Locate the cell with the specified text and output its (X, Y) center coordinate. 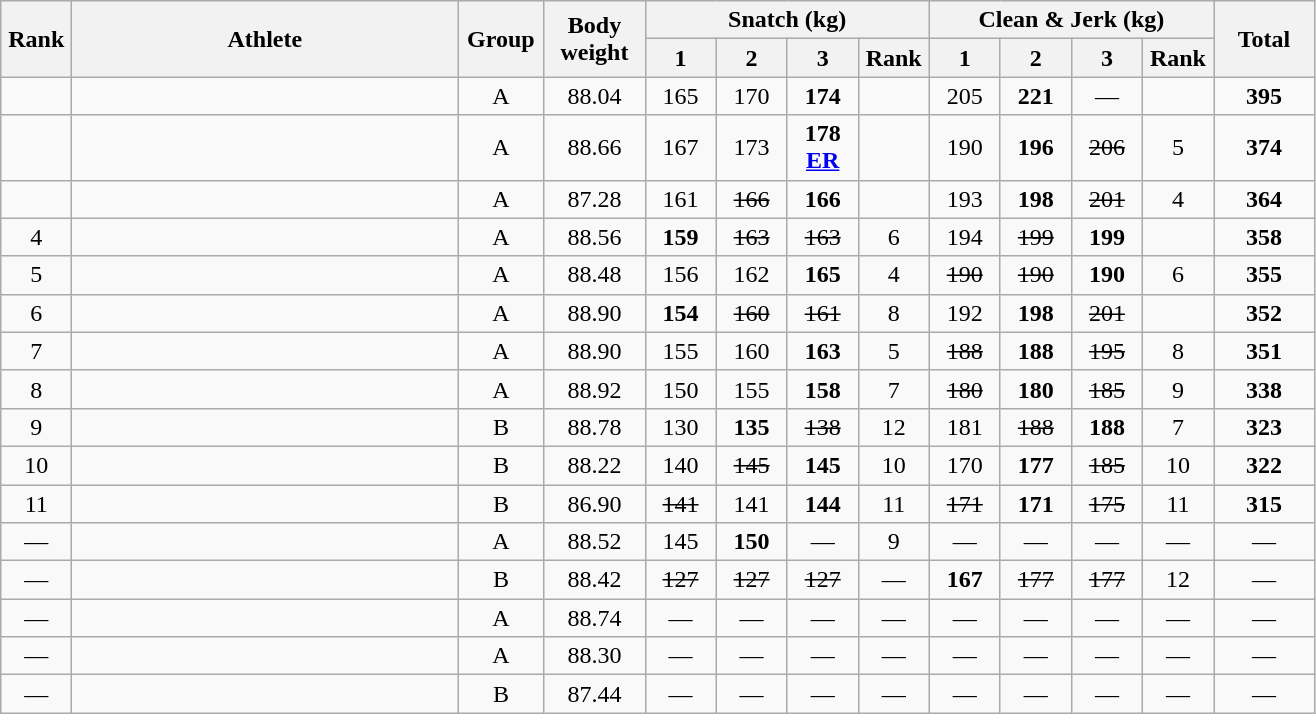
338 (1264, 389)
315 (1264, 503)
322 (1264, 465)
88.52 (594, 542)
158 (822, 389)
156 (680, 275)
193 (964, 199)
138 (822, 427)
Athlete (265, 39)
140 (680, 465)
192 (964, 313)
144 (822, 503)
205 (964, 96)
364 (1264, 199)
195 (1106, 351)
178 ER (822, 148)
358 (1264, 237)
374 (1264, 148)
206 (1106, 148)
87.28 (594, 199)
162 (752, 275)
173 (752, 148)
351 (1264, 351)
355 (1264, 275)
175 (1106, 503)
88.42 (594, 580)
88.66 (594, 148)
196 (1036, 148)
352 (1264, 313)
221 (1036, 96)
88.74 (594, 618)
88.78 (594, 427)
87.44 (594, 694)
181 (964, 427)
88.30 (594, 656)
154 (680, 313)
194 (964, 237)
Total (1264, 39)
88.48 (594, 275)
88.56 (594, 237)
159 (680, 237)
Body weight (594, 39)
395 (1264, 96)
135 (752, 427)
Clean & Jerk (kg) (1071, 20)
88.22 (594, 465)
174 (822, 96)
Snatch (kg) (787, 20)
130 (680, 427)
88.04 (594, 96)
86.90 (594, 503)
88.92 (594, 389)
Group (501, 39)
323 (1264, 427)
